Capture the cell that displays the provided text and extract its [X, Y] central coordinate. 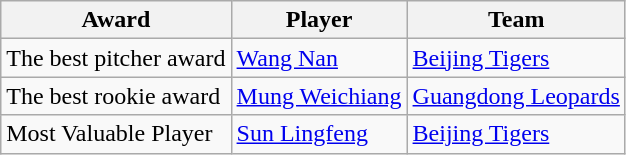
Sun Lingfeng [319, 134]
Wang Nan [319, 58]
Mung Weichiang [319, 96]
The best rookie award [116, 96]
The best pitcher award [116, 58]
Guangdong Leopards [516, 96]
Player [319, 20]
Team [516, 20]
Most Valuable Player [116, 134]
Award [116, 20]
